Scan for the cell matching the given text and deliver its (x, y) coordinate at center. 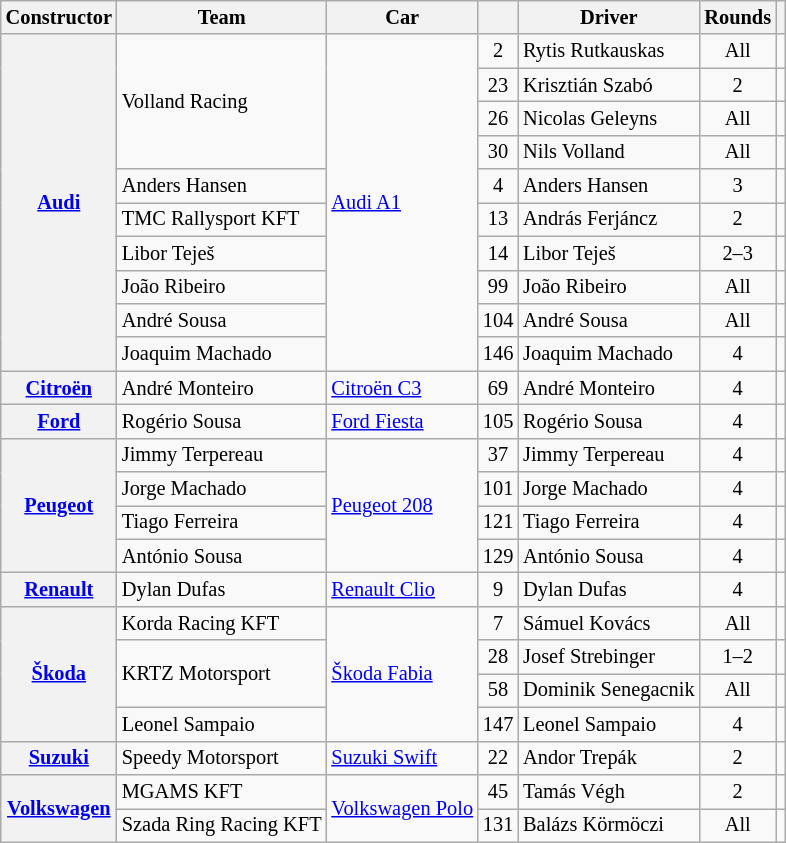
Korda Racing KFT (222, 623)
Suzuki Swift (402, 758)
30 (498, 152)
45 (498, 791)
14 (498, 253)
2–3 (738, 253)
Balázs Körmöczi (608, 825)
105 (498, 421)
26 (498, 118)
Krisztián Szabó (608, 85)
Driver (608, 17)
Renault Clio (402, 589)
Škoda (59, 674)
Volkswagen Polo (402, 808)
121 (498, 522)
Škoda Fabia (402, 674)
22 (498, 758)
Team (222, 17)
Rounds (738, 17)
9 (498, 589)
99 (498, 287)
Tamás Végh (608, 791)
András Ferjáncz (608, 219)
Renault (59, 589)
37 (498, 455)
Speedy Motorsport (222, 758)
Suzuki (59, 758)
Peugeot 208 (402, 506)
Nicolas Geleyns (608, 118)
Audi (59, 202)
3 (738, 186)
69 (498, 388)
Szada Ring Racing KFT (222, 825)
Car (402, 17)
Constructor (59, 17)
Sámuel Kovács (608, 623)
Ford Fiesta (402, 421)
104 (498, 320)
7 (498, 623)
Dominik Senegacnik (608, 690)
Citroën C3 (402, 388)
147 (498, 724)
129 (498, 556)
13 (498, 219)
58 (498, 690)
1–2 (738, 657)
Nils Volland (608, 152)
Andor Trepák (608, 758)
23 (498, 85)
Josef Strebinger (608, 657)
Rytis Rutkauskas (608, 51)
KRTZ Motorsport (222, 674)
Citroën (59, 388)
Volland Racing (222, 102)
Volkswagen (59, 808)
101 (498, 489)
Peugeot (59, 506)
146 (498, 354)
131 (498, 825)
Audi A1 (402, 202)
28 (498, 657)
TMC Rallysport KFT (222, 219)
Ford (59, 421)
MGAMS KFT (222, 791)
